Identify which cell holds the provided text, then report its (x, y) central coordinate. 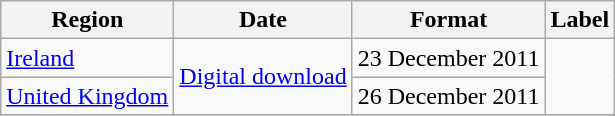
26 December 2011 (448, 96)
23 December 2011 (448, 58)
Date (263, 20)
Ireland (88, 58)
Digital download (263, 77)
Label (580, 20)
Region (88, 20)
United Kingdom (88, 96)
Format (448, 20)
